Determine the [X, Y] coordinate at the center of the cell enclosing the given text.  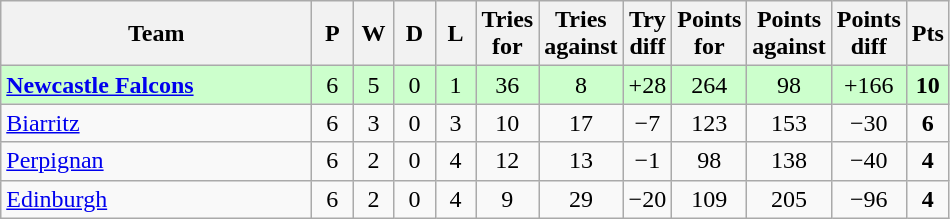
W [374, 34]
P [332, 34]
123 [710, 123]
−20 [648, 199]
Tries for [508, 34]
36 [508, 85]
205 [789, 199]
5 [374, 85]
D [414, 34]
+28 [648, 85]
1 [456, 85]
Team [156, 34]
Try diff [648, 34]
Newcastle Falcons [156, 85]
29 [581, 199]
Pts [928, 34]
Perpignan [156, 161]
Tries against [581, 34]
−7 [648, 123]
−96 [868, 199]
L [456, 34]
−1 [648, 161]
−40 [868, 161]
−30 [868, 123]
Points diff [868, 34]
109 [710, 199]
Points against [789, 34]
Edinburgh [156, 199]
Biarritz [156, 123]
8 [581, 85]
12 [508, 161]
13 [581, 161]
153 [789, 123]
+166 [868, 85]
9 [508, 199]
264 [710, 85]
Points for [710, 34]
138 [789, 161]
17 [581, 123]
